Provide the (X, Y) coordinate of the cell's center where the given text is located.  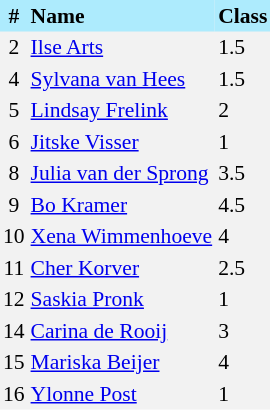
9 (14, 205)
2.5 (242, 268)
8 (14, 174)
Xena Wimmenhoeve (122, 236)
Name (122, 16)
12 (14, 300)
Mariska Beijer (122, 362)
Carina de Rooij (122, 331)
Jitske Visser (122, 142)
10 (14, 236)
3.5 (242, 174)
4.5 (242, 205)
6 (14, 142)
Cher Korver (122, 268)
16 (14, 394)
Lindsay Frelink (122, 110)
15 (14, 362)
11 (14, 268)
Saskia Pronk (122, 300)
Ylonne Post (122, 394)
Julia van der Sprong (122, 174)
# (14, 16)
Class (242, 16)
Ilse Arts (122, 48)
5 (14, 110)
14 (14, 331)
Bo Kramer (122, 205)
Sylvana van Hees (122, 79)
3 (242, 331)
